Extract the (x, y) coordinate from the center of the cell holding the provided text.  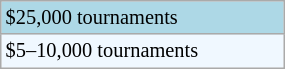
$25,000 tournaments (142, 17)
$5–10,000 tournaments (142, 51)
